Provide the [X, Y] coordinate of the cell's center where the given text is located.  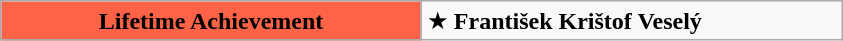
Lifetime Achievement [212, 21]
★ František Krištof Veselý [632, 21]
